Find where the given text appears and provide that cell's center as (X, Y) coordinate. 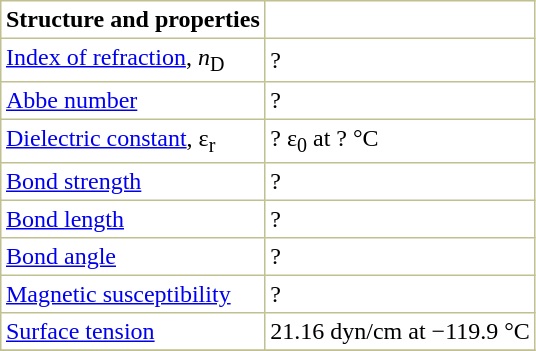
Bond length (133, 220)
? ε0 at ? °C (400, 142)
21.16 dyn/cm at −119.9 °C (400, 332)
Bond strength (133, 182)
Surface tension (133, 332)
Abbe number (133, 101)
Bond angle (133, 257)
Index of refraction, nD (133, 60)
Dielectric constant, εr (133, 142)
Structure and properties (133, 20)
Magnetic susceptibility (133, 295)
